Determine the (x, y) coordinate at the center of the cell enclosing the given text.  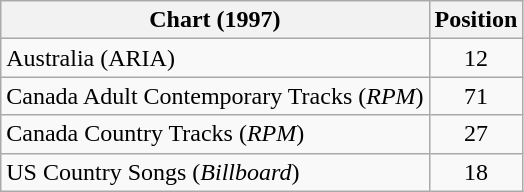
Canada Country Tracks (RPM) (215, 134)
Australia (ARIA) (215, 58)
12 (476, 58)
US Country Songs (Billboard) (215, 172)
Chart (1997) (215, 20)
Position (476, 20)
27 (476, 134)
Canada Adult Contemporary Tracks (RPM) (215, 96)
71 (476, 96)
18 (476, 172)
